Scan for the cell matching the given text and deliver its (x, y) coordinate at center. 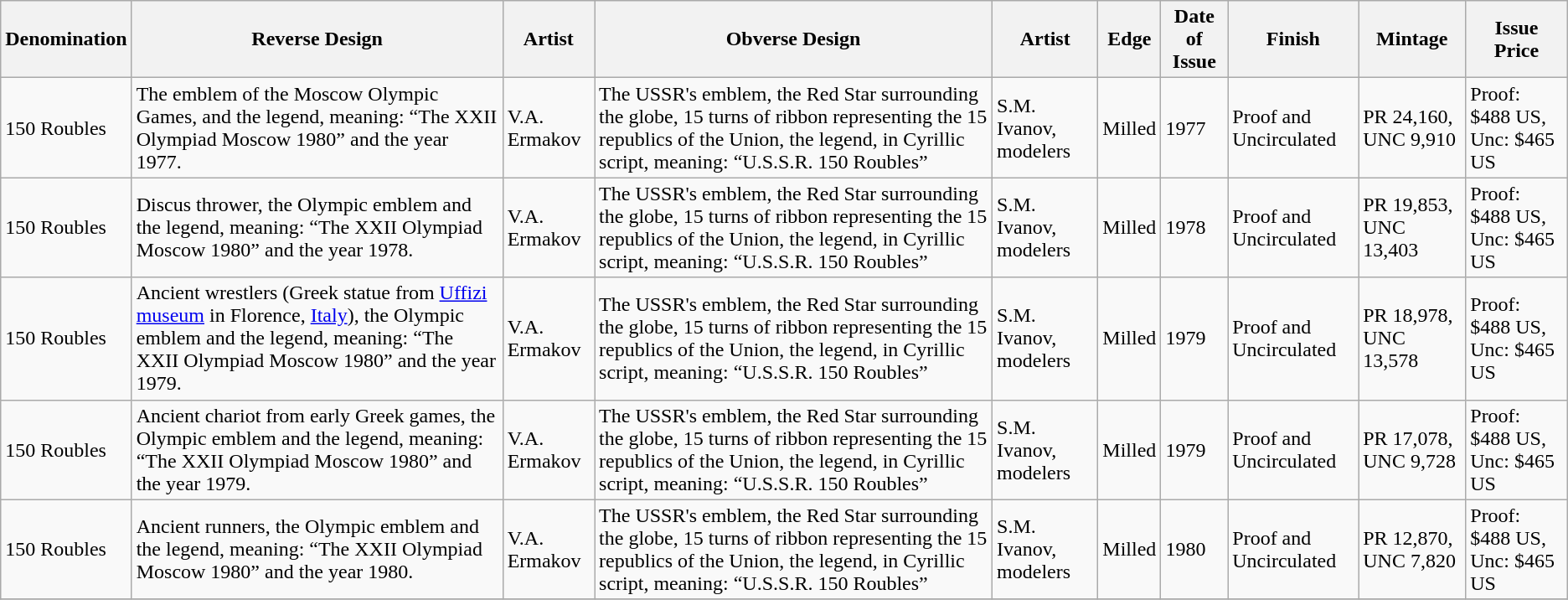
Ancient chariot from early Greek games, the Olympic emblem and the legend, meaning: “The XXII Olympiad Moscow 1980” and the year 1979. (317, 449)
PR 17,078, UNC 9,728 (1412, 449)
Edge (1129, 39)
Mintage (1412, 39)
The emblem of the Moscow Olympic Games, and the legend, meaning: “The XXII Olympiad Moscow 1980” and the year 1977. (317, 127)
Issue Price (1517, 39)
Obverse Design (794, 39)
PR 12,870, UNC 7,820 (1412, 550)
PR 18,978, UNC 13,578 (1412, 339)
Discus thrower, the Olympic emblem and the legend, meaning: “The XXII Olympiad Moscow 1980” and the year 1978. (317, 228)
Reverse Design (317, 39)
1978 (1194, 228)
Finish (1293, 39)
1980 (1194, 550)
PR 24,160, UNC 9,910 (1412, 127)
Date of Issue (1194, 39)
Denomination (66, 39)
PR 19,853, UNC 13,403 (1412, 228)
Ancient runners, the Olympic emblem and the legend, meaning: “The XXII Olympiad Moscow 1980” and the year 1980. (317, 550)
1977 (1194, 127)
